Output the [X, Y] coordinate of the center of the cell containing the given text.  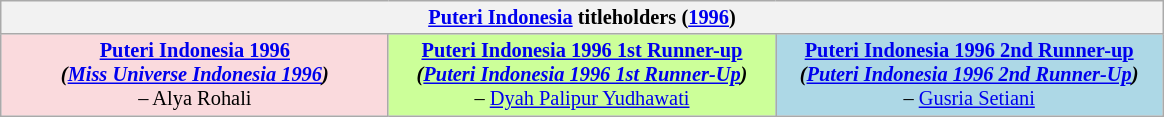
Puteri Indonesia 1996 2nd Runner-up(Puteri Indonesia 1996 2nd Runner-Up) – Gusria Setiani [970, 75]
Puteri Indonesia titleholders (1996) [582, 17]
Puteri Indonesia 1996 1st Runner-up(Puteri Indonesia 1996 1st Runner-Up) – Dyah Palipur Yudhawati [582, 75]
Puteri Indonesia 1996(Miss Universe Indonesia 1996) – Alya Rohali [194, 75]
